Find where the given text appears and provide that cell's center as (X, Y) coordinate. 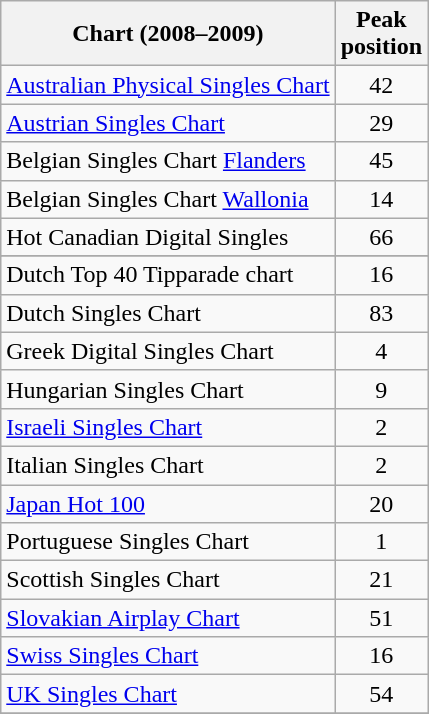
Japan Hot 100 (168, 503)
Hungarian Singles Chart (168, 389)
Slovakian Airplay Chart (168, 618)
Chart (2008–2009) (168, 34)
Dutch Singles Chart (168, 313)
4 (381, 351)
9 (381, 389)
Austrian Singles Chart (168, 123)
42 (381, 85)
20 (381, 503)
83 (381, 313)
Israeli Singles Chart (168, 427)
66 (381, 237)
Greek Digital Singles Chart (168, 351)
Hot Canadian Digital Singles (168, 237)
Portuguese Singles Chart (168, 542)
Peakposition (381, 34)
Scottish Singles Chart (168, 580)
51 (381, 618)
Australian Physical Singles Chart (168, 85)
21 (381, 580)
Italian Singles Chart (168, 465)
1 (381, 542)
14 (381, 199)
Belgian Singles Chart Wallonia (168, 199)
29 (381, 123)
54 (381, 694)
Belgian Singles Chart Flanders (168, 161)
Swiss Singles Chart (168, 656)
UK Singles Chart (168, 694)
Dutch Top 40 Tipparade chart (168, 275)
45 (381, 161)
